Determine the (x, y) coordinate at the center of the cell enclosing the given text.  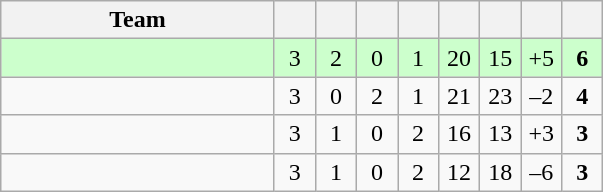
4 (582, 96)
–2 (542, 96)
21 (460, 96)
15 (500, 58)
+3 (542, 134)
18 (500, 172)
–6 (542, 172)
12 (460, 172)
Team (138, 20)
16 (460, 134)
20 (460, 58)
+5 (542, 58)
6 (582, 58)
23 (500, 96)
13 (500, 134)
